Provide the (x, y) coordinate of the cell's center where the given text is located.  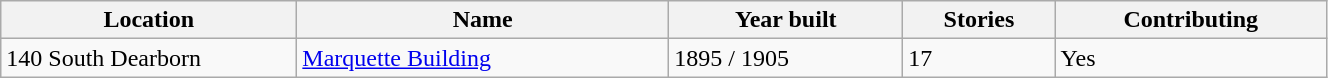
1895 / 1905 (786, 58)
17 (979, 58)
Year built (786, 20)
Contributing (1190, 20)
Stories (979, 20)
Marquette Building (483, 58)
Name (483, 20)
Yes (1190, 58)
Location (149, 20)
140 South Dearborn (149, 58)
